Search for the cell housing the specified text and yield its (x, y) center coordinate. 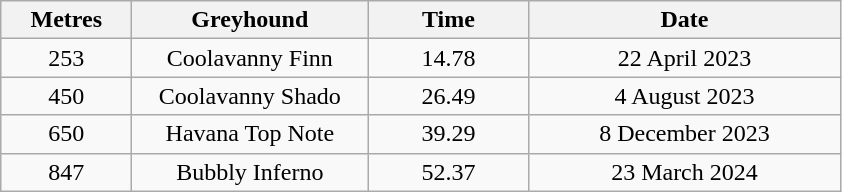
39.29 (448, 134)
450 (66, 96)
Coolavanny Shado (250, 96)
52.37 (448, 172)
Bubbly Inferno (250, 172)
23 March 2024 (684, 172)
26.49 (448, 96)
4 August 2023 (684, 96)
14.78 (448, 58)
847 (66, 172)
22 April 2023 (684, 58)
Date (684, 20)
650 (66, 134)
Coolavanny Finn (250, 58)
Greyhound (250, 20)
Metres (66, 20)
Havana Top Note (250, 134)
Time (448, 20)
8 December 2023 (684, 134)
253 (66, 58)
